Capture the cell that displays the provided text and extract its (X, Y) central coordinate. 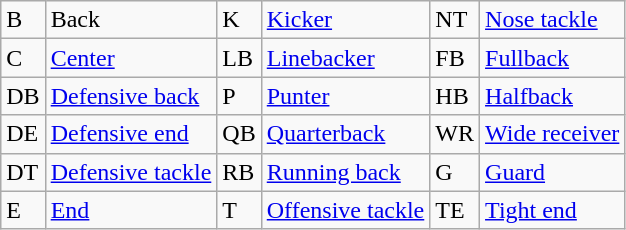
Defensive tackle (131, 172)
Back (131, 20)
B (23, 20)
Guard (552, 172)
Nose tackle (552, 20)
End (131, 210)
WR (455, 134)
Punter (346, 96)
Running back (346, 172)
HB (455, 96)
Halfback (552, 96)
QB (239, 134)
T (239, 210)
Center (131, 58)
Defensive end (131, 134)
NT (455, 20)
G (455, 172)
E (23, 210)
Defensive back (131, 96)
Kicker (346, 20)
Fullback (552, 58)
Linebacker (346, 58)
DE (23, 134)
LB (239, 58)
RB (239, 172)
FB (455, 58)
Quarterback (346, 134)
P (239, 96)
DB (23, 96)
Tight end (552, 210)
C (23, 58)
K (239, 20)
TE (455, 210)
Offensive tackle (346, 210)
Wide receiver (552, 134)
DT (23, 172)
